Search for the cell housing the specified text and yield its [X, Y] center coordinate. 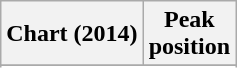
Chart (2014) [72, 34]
Peakposition [189, 34]
